Locate the cell with the specified text and output its (X, Y) center coordinate. 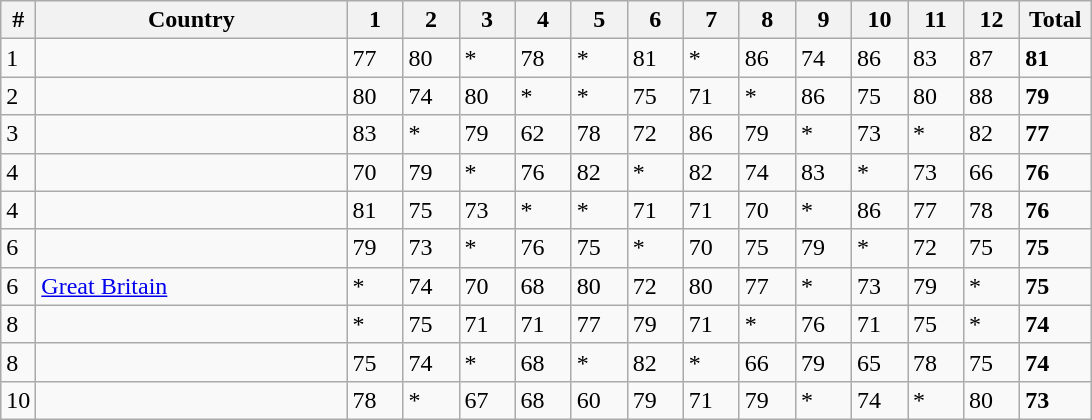
65 (879, 362)
9 (823, 20)
Country (192, 20)
5 (599, 20)
87 (992, 58)
Great Britain (192, 286)
7 (711, 20)
60 (599, 400)
11 (936, 20)
# (18, 20)
67 (487, 400)
62 (543, 134)
12 (992, 20)
Total (1056, 20)
88 (992, 96)
